Pinpoint the cell where the given text exists, returning its (x, y) midpoint coordinate. 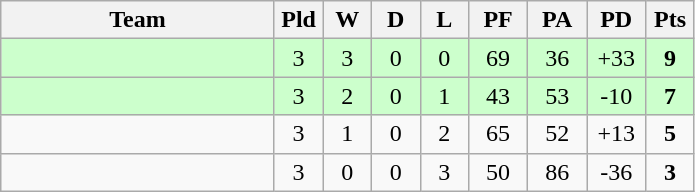
65 (498, 134)
53 (558, 96)
Team (138, 20)
52 (558, 134)
W (348, 20)
PA (558, 20)
-36 (616, 172)
43 (498, 96)
+13 (616, 134)
9 (670, 58)
36 (558, 58)
D (396, 20)
50 (498, 172)
5 (670, 134)
L (444, 20)
7 (670, 96)
69 (498, 58)
-10 (616, 96)
PF (498, 20)
PD (616, 20)
+33 (616, 58)
Pts (670, 20)
86 (558, 172)
Pld (298, 20)
